From the cell containing the given text, extract its center point as (x, y) coordinate. 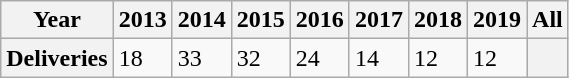
32 (260, 58)
2015 (260, 20)
33 (202, 58)
18 (142, 58)
2014 (202, 20)
All (548, 20)
Year (57, 20)
Deliveries (57, 58)
2017 (378, 20)
24 (320, 58)
14 (378, 58)
2019 (496, 20)
2016 (320, 20)
2013 (142, 20)
2018 (438, 20)
